Pinpoint the cell where the given text exists, returning its [x, y] midpoint coordinate. 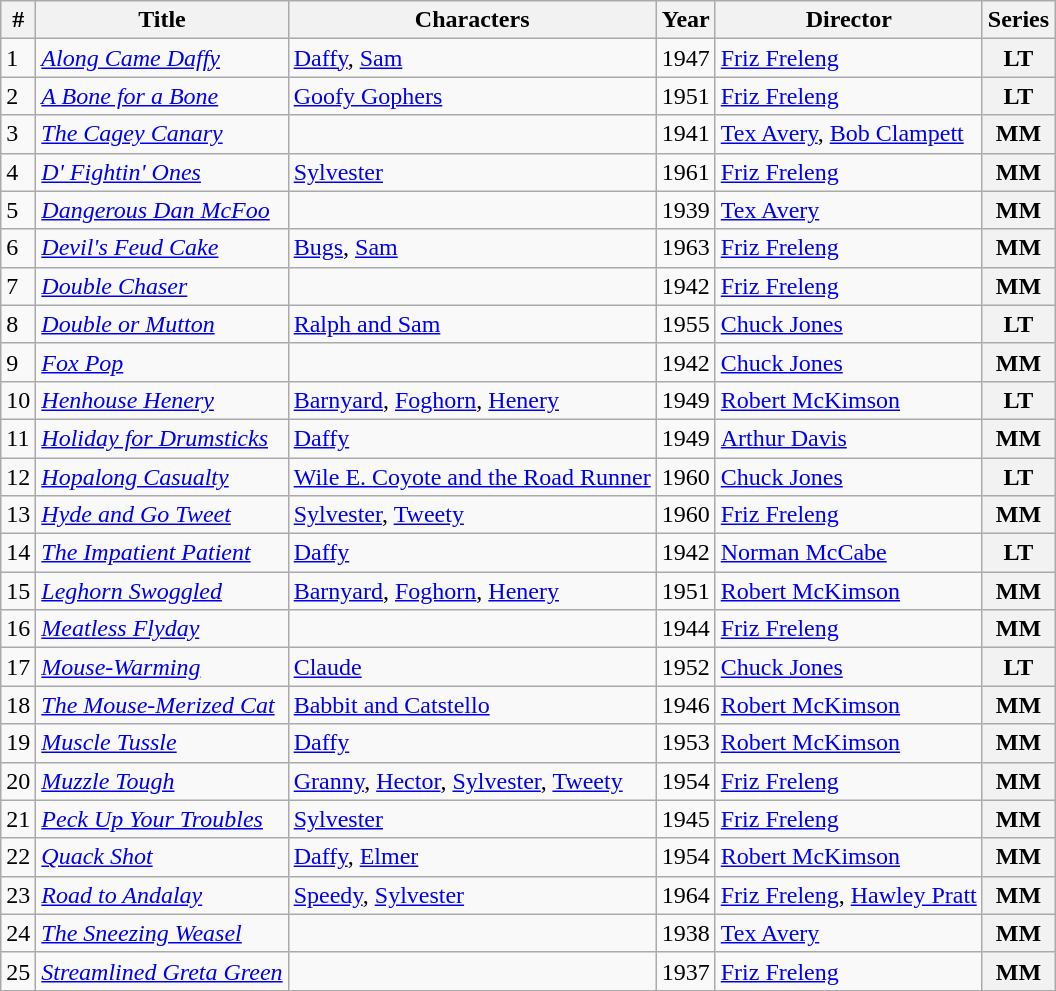
Daffy, Elmer [472, 857]
1941 [686, 134]
1939 [686, 210]
14 [18, 553]
Speedy, Sylvester [472, 895]
Peck Up Your Troubles [162, 819]
8 [18, 324]
15 [18, 591]
Year [686, 20]
Hyde and Go Tweet [162, 515]
Norman McCabe [848, 553]
Title [162, 20]
A Bone for a Bone [162, 96]
Director [848, 20]
1964 [686, 895]
Arthur Davis [848, 438]
Mouse-Warming [162, 667]
16 [18, 629]
5 [18, 210]
1937 [686, 971]
1963 [686, 248]
Ralph and Sam [472, 324]
4 [18, 172]
Hopalong Casualty [162, 477]
20 [18, 781]
Holiday for Drumsticks [162, 438]
23 [18, 895]
18 [18, 705]
Goofy Gophers [472, 96]
Tex Avery, Bob Clampett [848, 134]
6 [18, 248]
Double or Mutton [162, 324]
Sylvester, Tweety [472, 515]
Leghorn Swoggled [162, 591]
Series [1018, 20]
1955 [686, 324]
1 [18, 58]
The Impatient Patient [162, 553]
Characters [472, 20]
Daffy, Sam [472, 58]
3 [18, 134]
Fox Pop [162, 362]
Streamlined Greta Green [162, 971]
19 [18, 743]
12 [18, 477]
Wile E. Coyote and the Road Runner [472, 477]
11 [18, 438]
The Sneezing Weasel [162, 933]
Road to Andalay [162, 895]
Claude [472, 667]
The Cagey Canary [162, 134]
1944 [686, 629]
Babbit and Catstello [472, 705]
Meatless Flyday [162, 629]
7 [18, 286]
25 [18, 971]
1946 [686, 705]
Henhouse Henery [162, 400]
# [18, 20]
Double Chaser [162, 286]
D' Fightin' Ones [162, 172]
Friz Freleng, Hawley Pratt [848, 895]
17 [18, 667]
1961 [686, 172]
1952 [686, 667]
1947 [686, 58]
Muzzle Tough [162, 781]
Quack Shot [162, 857]
1938 [686, 933]
2 [18, 96]
Along Came Daffy [162, 58]
Devil's Feud Cake [162, 248]
Dangerous Dan McFoo [162, 210]
Bugs, Sam [472, 248]
10 [18, 400]
24 [18, 933]
13 [18, 515]
Muscle Tussle [162, 743]
The Mouse-Merized Cat [162, 705]
9 [18, 362]
22 [18, 857]
21 [18, 819]
Granny, Hector, Sylvester, Tweety [472, 781]
1953 [686, 743]
1945 [686, 819]
